Search for the cell housing the specified text and yield its (x, y) center coordinate. 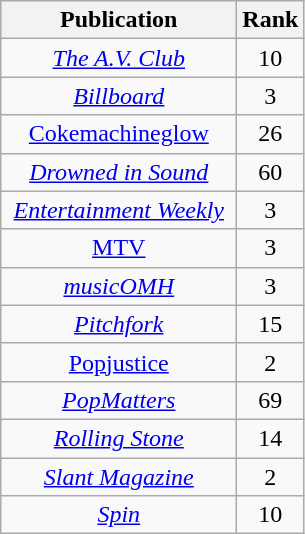
Drowned in Sound (119, 172)
Rank (270, 20)
Entertainment Weekly (119, 210)
Cokemachineglow (119, 134)
Billboard (119, 96)
Slant Magazine (119, 477)
60 (270, 172)
69 (270, 400)
14 (270, 438)
The A.V. Club (119, 58)
Pitchfork (119, 324)
Publication (119, 20)
Rolling Stone (119, 438)
musicOMH (119, 286)
Popjustice (119, 362)
26 (270, 134)
PopMatters (119, 400)
MTV (119, 248)
15 (270, 324)
Spin (119, 515)
